Pinpoint the cell where the given text exists, returning its [x, y] midpoint coordinate. 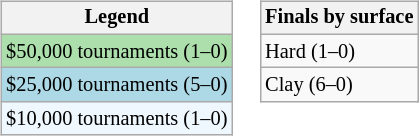
$50,000 tournaments (1–0) [116, 51]
$25,000 tournaments (5–0) [116, 85]
Legend [116, 18]
Clay (6–0) [339, 85]
Hard (1–0) [339, 51]
Finals by surface [339, 18]
$10,000 tournaments (1–0) [116, 119]
